Identify which cell holds the provided text, then report its (X, Y) central coordinate. 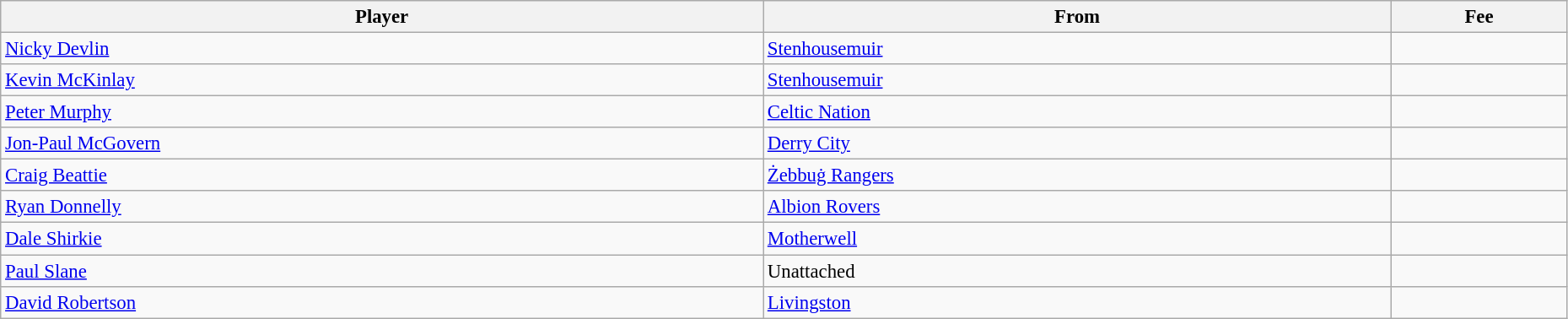
Player (382, 17)
Ryan Donnelly (382, 207)
Unattached (1076, 271)
From (1076, 17)
Nicky Devlin (382, 49)
Motherwell (1076, 239)
Jon-Paul McGovern (382, 143)
Żebbuġ Rangers (1076, 176)
Peter Murphy (382, 112)
Livingston (1076, 302)
Craig Beattie (382, 176)
Derry City (1076, 143)
David Robertson (382, 302)
Paul Slane (382, 271)
Fee (1479, 17)
Kevin McKinlay (382, 80)
Dale Shirkie (382, 239)
Celtic Nation (1076, 112)
Albion Rovers (1076, 207)
